Extract the [x, y] coordinate from the center of the cell holding the provided text.  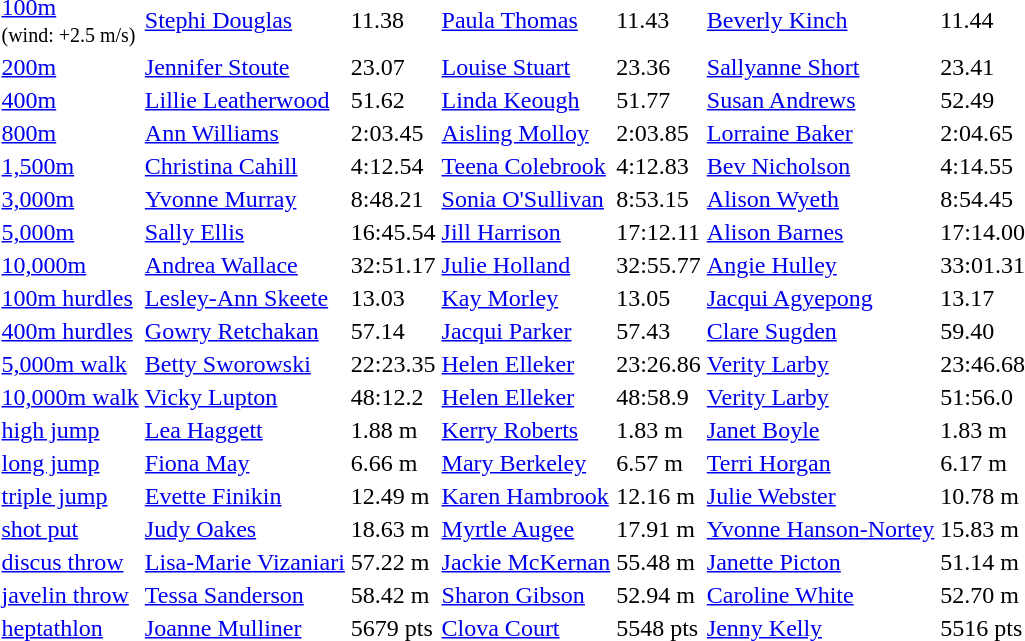
Lillie Leatherwood [244, 100]
58.42 m [393, 595]
3,000m [70, 199]
2:03.45 [393, 133]
13.05 [659, 298]
Janet Boyle [820, 430]
Karen Hambrook [526, 496]
Aisling Molloy [526, 133]
Louise Stuart [526, 67]
51.77 [659, 100]
23.36 [659, 67]
javelin throw [70, 595]
Betty Sworowski [244, 364]
Myrtle Augee [526, 529]
5,000m [70, 232]
800m [70, 133]
Mary Berkeley [526, 463]
Sharon Gibson [526, 595]
Judy Oakes [244, 529]
10,000m walk [70, 397]
12.49 m [393, 496]
Evette Finikin [244, 496]
Jacqui Agyepong [820, 298]
Teena Colebrook [526, 166]
200m [70, 67]
Clare Sugden [820, 331]
6.57 m [659, 463]
Linda Keough [526, 100]
1,500m [70, 166]
Lea Haggett [244, 430]
Julie Holland [526, 265]
400m hurdles [70, 331]
13.03 [393, 298]
Yvonne Murray [244, 199]
Janette Picton [820, 562]
shot put [70, 529]
17:12.11 [659, 232]
Lisa-Marie Vizaniari [244, 562]
Caroline White [820, 595]
high jump [70, 430]
51.62 [393, 100]
Andrea Wallace [244, 265]
Ann Williams [244, 133]
57.22 m [393, 562]
triple jump [70, 496]
Vicky Lupton [244, 397]
52.94 m [659, 595]
18.63 m [393, 529]
Alison Wyeth [820, 199]
Alison Barnes [820, 232]
23.07 [393, 67]
Angie Hulley [820, 265]
32:51.17 [393, 265]
Terri Horgan [820, 463]
Sallyanne Short [820, 67]
23:26.86 [659, 364]
1.88 m [393, 430]
4:12.83 [659, 166]
6.66 m [393, 463]
Jacqui Parker [526, 331]
Gowry Retchakan [244, 331]
Lesley-Ann Skeete [244, 298]
5,000m walk [70, 364]
400m [70, 100]
Bev Nicholson [820, 166]
55.48 m [659, 562]
16:45.54 [393, 232]
Christina Cahill [244, 166]
Susan Andrews [820, 100]
Tessa Sanderson [244, 595]
Jennifer Stoute [244, 67]
32:55.77 [659, 265]
57.43 [659, 331]
10,000m [70, 265]
Kerry Roberts [526, 430]
2:03.85 [659, 133]
Kay Morley [526, 298]
100m hurdles [70, 298]
Lorraine Baker [820, 133]
Yvonne Hanson-Nortey [820, 529]
8:48.21 [393, 199]
17.91 m [659, 529]
Sonia O'Sullivan [526, 199]
discus throw [70, 562]
48:58.9 [659, 397]
8:53.15 [659, 199]
Sally Ellis [244, 232]
long jump [70, 463]
Jill Harrison [526, 232]
22:23.35 [393, 364]
Julie Webster [820, 496]
4:12.54 [393, 166]
57.14 [393, 331]
Fiona May [244, 463]
1.83 m [659, 430]
12.16 m [659, 496]
48:12.2 [393, 397]
Jackie McKernan [526, 562]
